From the cell containing the given text, extract its center point as [X, Y] coordinate. 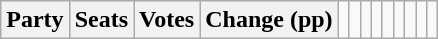
Seats [101, 20]
Votes [167, 20]
Party [35, 20]
Change (pp) [269, 20]
